Capture the cell that displays the provided text and extract its (X, Y) central coordinate. 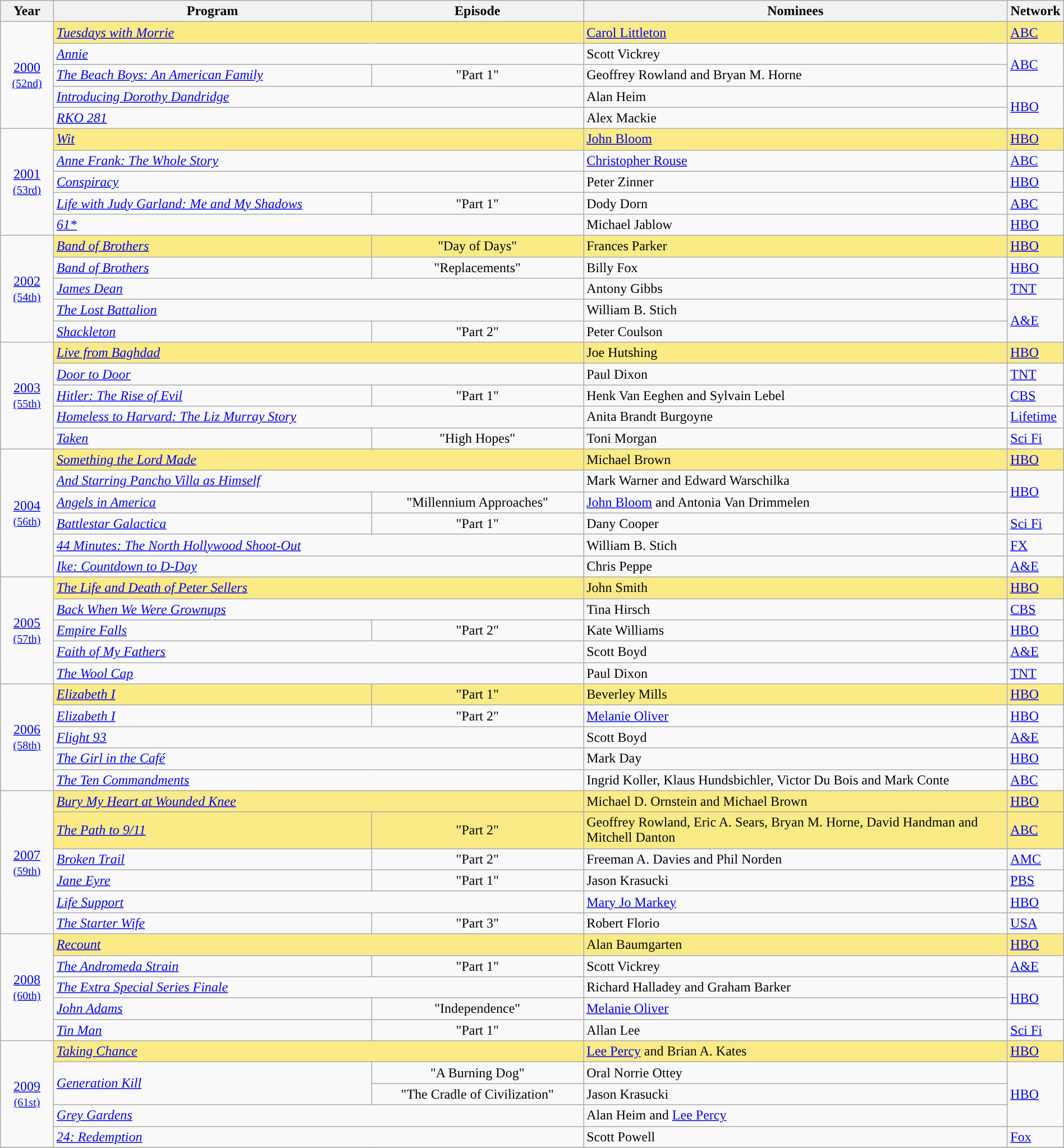
Wit (318, 139)
2009(61st) (27, 1094)
Broken Trail (212, 859)
Mark Warner and Edward Warschilka (796, 481)
"Day of Days" (478, 246)
Michael D. Ornstein and Michael Brown (796, 801)
Geoffrey Rowland, Eric A. Sears, Bryan M. Horne, David Handman and Mitchell Danton (796, 830)
Joe Hutshing (796, 353)
Frances Parker (796, 246)
2001(53rd) (27, 182)
The Lost Battalion (318, 310)
Tin Man (212, 1030)
2002(54th) (27, 288)
Jane Eyre (212, 880)
The Life and Death of Peter Sellers (318, 587)
Homeless to Harvard: The Liz Murray Story (318, 417)
Tina Hirsch (796, 609)
Lee Percy and Brian A. Kates (796, 1051)
Program (212, 11)
Geoffrey Rowland and Bryan M. Horne (796, 75)
PBS (1035, 880)
Generation Kill (212, 1083)
Empire Falls (212, 631)
2003(55th) (27, 396)
"A Burning Dog" (478, 1073)
Faith of My Fathers (318, 652)
Alan Baumgarten (796, 944)
61* (318, 224)
Battlestar Galactica (212, 524)
Scott Powell (796, 1137)
2004(56th) (27, 513)
Year (27, 11)
Oral Norrie Ottey (796, 1073)
Antony Gibbs (796, 289)
Carol Littleton (796, 33)
Grey Gardens (318, 1115)
Live from Baghdad (318, 353)
Henk Van Eeghen and Sylvain Lebel (796, 396)
"Millennium Approaches" (478, 502)
Flight 93 (318, 737)
2008(60th) (27, 987)
Anita Brandt Burgoyne (796, 417)
Toni Morgan (796, 438)
Lifetime (1035, 417)
John Bloom (796, 139)
John Adams (212, 1009)
The Beach Boys: An American Family (212, 75)
Michael Brown (796, 460)
Chris Peppe (796, 566)
"Part 3" (478, 923)
Recount (318, 944)
FX (1035, 545)
"Independence" (478, 1009)
Beverley Mills (796, 695)
The Ten Commandments (318, 780)
Introducing Dorothy Dandridge (318, 97)
Robert Florio (796, 923)
"The Cradle of Civilization" (478, 1094)
The Path to 9/11 (212, 830)
Angels in America (212, 502)
Shackleton (212, 332)
"High Hopes" (478, 438)
Alan Heim (796, 97)
Anne Frank: The Whole Story (318, 160)
The Andromeda Strain (212, 966)
Kate Williams (796, 631)
Annie (318, 54)
Ingrid Koller, Klaus Hundsbichler, Victor Du Bois and Mark Conte (796, 780)
Conspiracy (318, 182)
2007(59th) (27, 862)
Life Support (318, 902)
2006(58th) (27, 737)
Mark Day (796, 759)
44 Minutes: The North Hollywood Shoot-Out (318, 545)
Bury My Heart at Wounded Knee (318, 801)
Life with Judy Garland: Me and My Shadows (212, 203)
The Starter Wife (212, 923)
Dody Dorn (796, 203)
Peter Coulson (796, 332)
Freeman A. Davies and Phil Norden (796, 859)
USA (1035, 923)
Network (1035, 11)
Alan Heim and Lee Percy (796, 1115)
2000(52nd) (27, 75)
The Extra Special Series Finale (318, 988)
Richard Halladey and Graham Barker (796, 988)
The Wool Cap (318, 673)
John Smith (796, 587)
Door to Door (318, 374)
2005(57th) (27, 630)
Nominees (796, 11)
"Replacements" (478, 268)
Taking Chance (318, 1051)
Hitler: The Rise of Evil (212, 396)
24: Redemption (318, 1137)
Billy Fox (796, 268)
John Bloom and Antonia Van Drimmelen (796, 502)
Taken (212, 438)
Michael Jablow (796, 224)
RKO 281 (318, 118)
AMC (1035, 859)
Dany Cooper (796, 524)
Allan Lee (796, 1030)
James Dean (318, 289)
Mary Jo Markey (796, 902)
Fox (1035, 1137)
Back When We Were Grownups (318, 609)
Alex Mackie (796, 118)
And Starring Pancho Villa as Himself (318, 481)
The Girl in the Café (318, 759)
Tuesdays with Morrie (318, 33)
Something the Lord Made (318, 460)
Ike: Countdown to D-Day (318, 566)
Peter Zinner (796, 182)
Christopher Rouse (796, 160)
Episode (478, 11)
